Output the [x, y] coordinate of the center of the cell containing the given text.  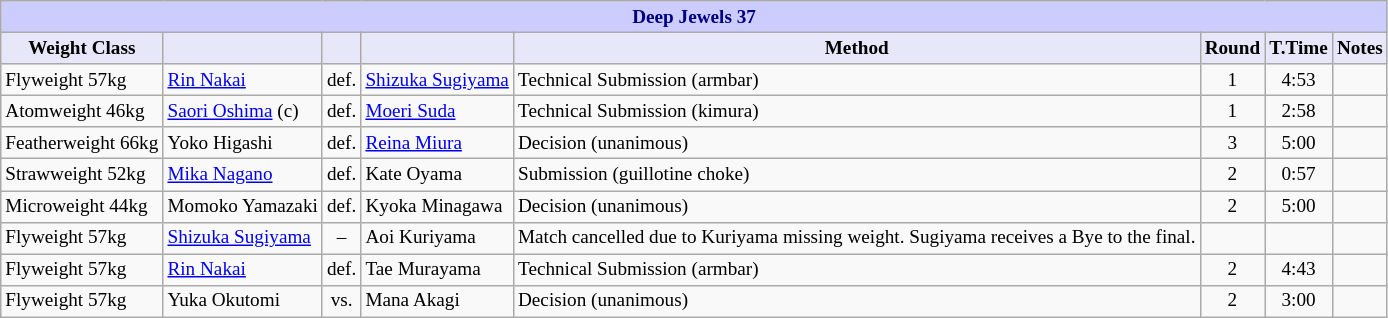
4:43 [1299, 270]
Notes [1360, 48]
Microweight 44kg [82, 206]
Yoko Higashi [243, 143]
Mana Akagi [438, 301]
Tae Murayama [438, 270]
Kate Oyama [438, 175]
Deep Jewels 37 [694, 17]
2:58 [1299, 111]
4:53 [1299, 80]
Momoko Yamazaki [243, 206]
Technical Submission (kimura) [856, 111]
Round [1232, 48]
Submission (guillotine choke) [856, 175]
T.Time [1299, 48]
3:00 [1299, 301]
Moeri Suda [438, 111]
Featherweight 66kg [82, 143]
Atomweight 46kg [82, 111]
0:57 [1299, 175]
3 [1232, 143]
Match cancelled due to Kuriyama missing weight. Sugiyama receives a Bye to the final. [856, 238]
Weight Class [82, 48]
Strawweight 52kg [82, 175]
Aoi Kuriyama [438, 238]
Mika Nagano [243, 175]
Yuka Okutomi [243, 301]
Method [856, 48]
Kyoka Minagawa [438, 206]
Reina Miura [438, 143]
Saori Oshima (c) [243, 111]
vs. [341, 301]
– [341, 238]
